Provide the [X, Y] coordinate of the cell's center where the given text is located.  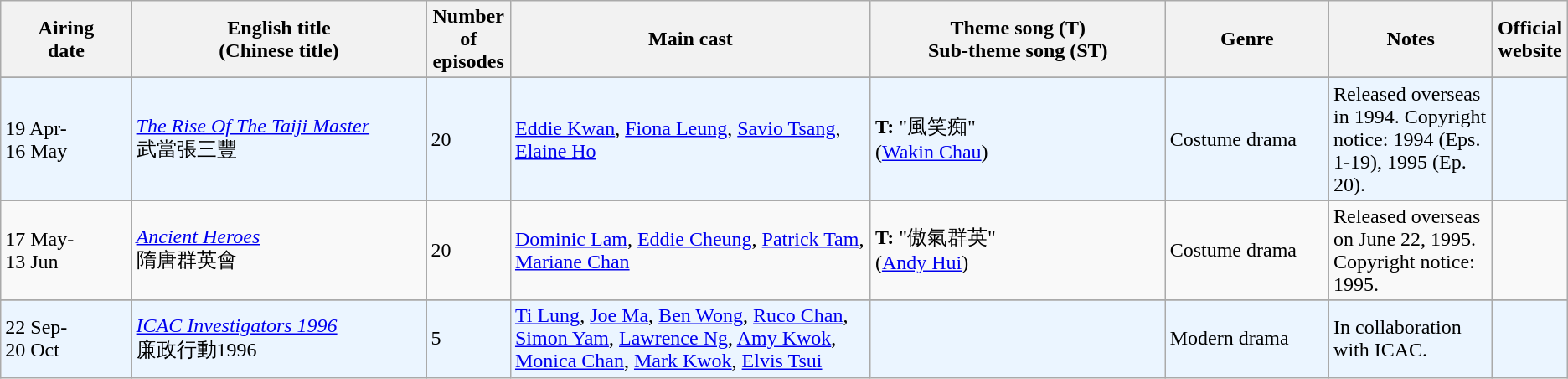
ICAC Investigators 1996 廉政行動1996 [279, 339]
English title (Chinese title) [279, 39]
Official website [1529, 39]
Ti Lung, Joe Ma, Ben Wong, Ruco Chan, Simon Yam, Lawrence Ng, Amy Kwok, Monica Chan, Mark Kwok, Elvis Tsui [690, 339]
T: "傲氣群英" (Andy Hui) [1018, 250]
19 Apr- 16 May [66, 139]
Modern drama [1246, 339]
Airingdate [66, 39]
Theme song (T) Sub-theme song (ST) [1018, 39]
Genre [1246, 39]
5 [469, 339]
22 Sep- 20 Oct [66, 339]
Released overseas on June 22, 1995. Copyright notice: 1995. [1411, 250]
Notes [1411, 39]
The Rise Of The Taiji Master 武當張三豐 [279, 139]
Main cast [690, 39]
Dominic Lam, Eddie Cheung, Patrick Tam, Mariane Chan [690, 250]
T: "風笑痴" (Wakin Chau) [1018, 139]
Eddie Kwan, Fiona Leung, Savio Tsang, Elaine Ho [690, 139]
Ancient Heroes 隋唐群英會 [279, 250]
In collaboration with ICAC. [1411, 339]
Number of episodes [469, 39]
17 May- 13 Jun [66, 250]
Released overseas in 1994. Copyright notice: 1994 (Eps. 1-19), 1995 (Ep. 20). [1411, 139]
